Provide the [X, Y] coordinate of the cell's center where the given text is located.  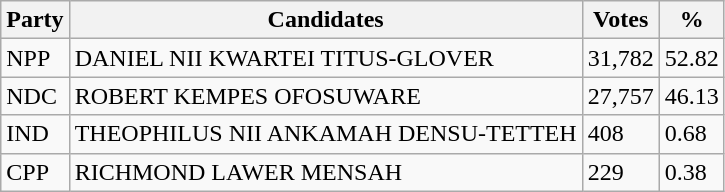
229 [620, 172]
IND [35, 134]
THEOPHILUS NII ANKAMAH DENSU-TETTEH [326, 134]
RICHMOND LAWER MENSAH [326, 172]
408 [620, 134]
52.82 [692, 58]
NDC [35, 96]
CPP [35, 172]
DANIEL NII KWARTEI TITUS-GLOVER [326, 58]
Candidates [326, 20]
Votes [620, 20]
0.38 [692, 172]
27,757 [620, 96]
NPP [35, 58]
Party [35, 20]
31,782 [620, 58]
0.68 [692, 134]
ROBERT KEMPES OFOSUWARE [326, 96]
46.13 [692, 96]
% [692, 20]
